Extract the [X, Y] coordinate from the center of the cell holding the provided text.  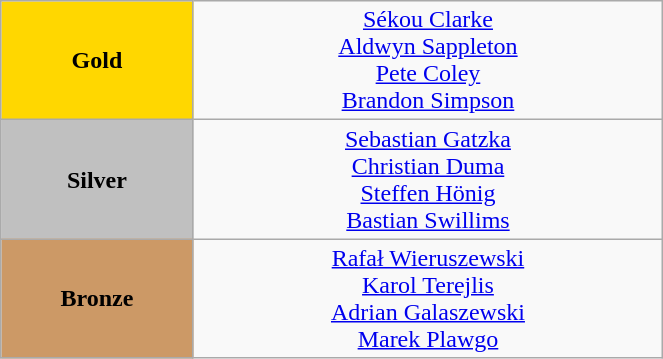
Gold [97, 60]
Rafał WieruszewskiKarol TerejlisAdrian GalaszewskiMarek Plawgo [428, 298]
Sebastian GatzkaChristian DumaSteffen HönigBastian Swillims [428, 180]
Silver [97, 180]
Bronze [97, 298]
Sékou ClarkeAldwyn SappletonPete ColeyBrandon Simpson [428, 60]
